For the text-containing cell, return its midpoint in (x, y) coordinate format. 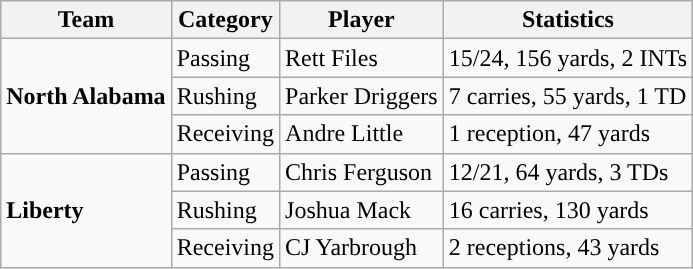
Team (86, 20)
Player (362, 20)
Category (225, 20)
Statistics (568, 20)
1 reception, 47 yards (568, 134)
Andre Little (362, 134)
North Alabama (86, 96)
CJ Yarbrough (362, 248)
15/24, 156 yards, 2 INTs (568, 58)
2 receptions, 43 yards (568, 248)
7 carries, 55 yards, 1 TD (568, 96)
Liberty (86, 210)
16 carries, 130 yards (568, 210)
Parker Driggers (362, 96)
Rett Files (362, 58)
Chris Ferguson (362, 172)
Joshua Mack (362, 210)
12/21, 64 yards, 3 TDs (568, 172)
